Extract the (x, y) coordinate from the center of the cell holding the provided text.  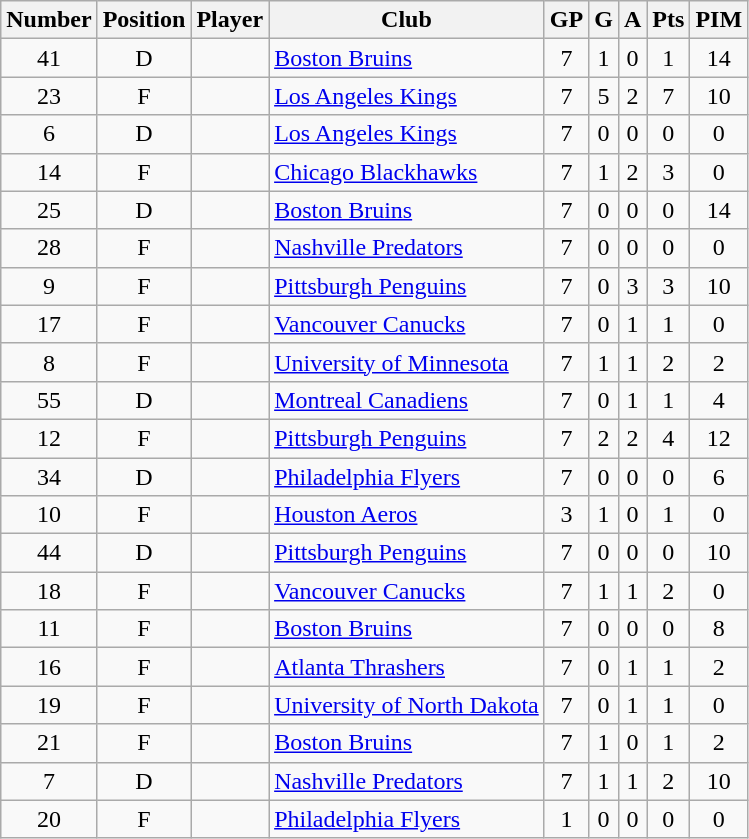
5 (604, 96)
20 (49, 819)
GP (566, 20)
Chicago Blackhawks (407, 172)
25 (49, 210)
23 (49, 96)
Pts (668, 20)
Number (49, 20)
9 (49, 286)
University of Minnesota (407, 362)
Club (407, 20)
44 (49, 553)
28 (49, 248)
Position (144, 20)
Houston Aeros (407, 515)
Atlanta Thrashers (407, 667)
18 (49, 591)
55 (49, 400)
11 (49, 629)
Montreal Canadiens (407, 400)
University of North Dakota (407, 705)
34 (49, 477)
21 (49, 743)
A (632, 20)
Player (230, 20)
PIM (719, 20)
41 (49, 58)
G (604, 20)
16 (49, 667)
19 (49, 705)
17 (49, 324)
